Detect which cell encompasses the target text, then output its (X, Y) center coordinate. 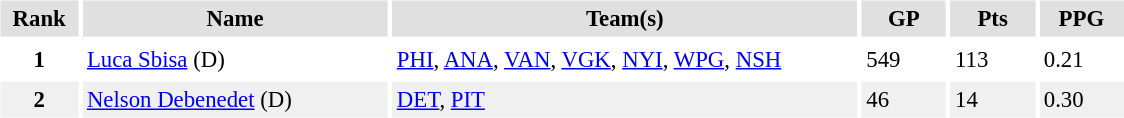
113 (993, 59)
Pts (993, 18)
GP (904, 18)
14 (993, 100)
PHI, ANA, VAN, VGK, NYI, WPG, NSH (624, 59)
0.21 (1081, 59)
Name (234, 18)
Luca Sbisa (D) (234, 59)
Rank (38, 18)
Nelson Debenedet (D) (234, 100)
46 (904, 100)
549 (904, 59)
Team(s) (624, 18)
2 (38, 100)
PPG (1081, 18)
DET, PIT (624, 100)
0.30 (1081, 100)
1 (38, 59)
